Find where the given text appears and provide that cell's center as (x, y) coordinate. 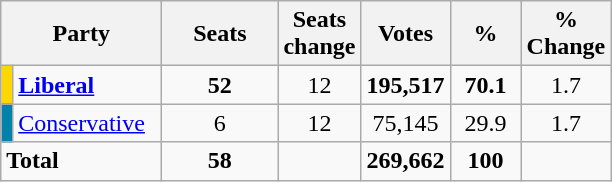
Party (82, 34)
Seats (220, 34)
Total (82, 161)
195,517 (406, 85)
6 (220, 123)
Votes (406, 34)
Liberal (88, 85)
% Change (566, 34)
% (486, 34)
29.9 (486, 123)
70.1 (486, 85)
269,662 (406, 161)
52 (220, 85)
Seats change (320, 34)
Conservative (88, 123)
100 (486, 161)
75,145 (406, 123)
58 (220, 161)
